From the cell containing the given text, extract its center point as (X, Y) coordinate. 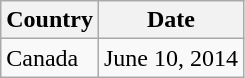
June 10, 2014 (170, 58)
Date (170, 20)
Canada (50, 58)
Country (50, 20)
